For the text-containing cell, return its midpoint in (X, Y) coordinate format. 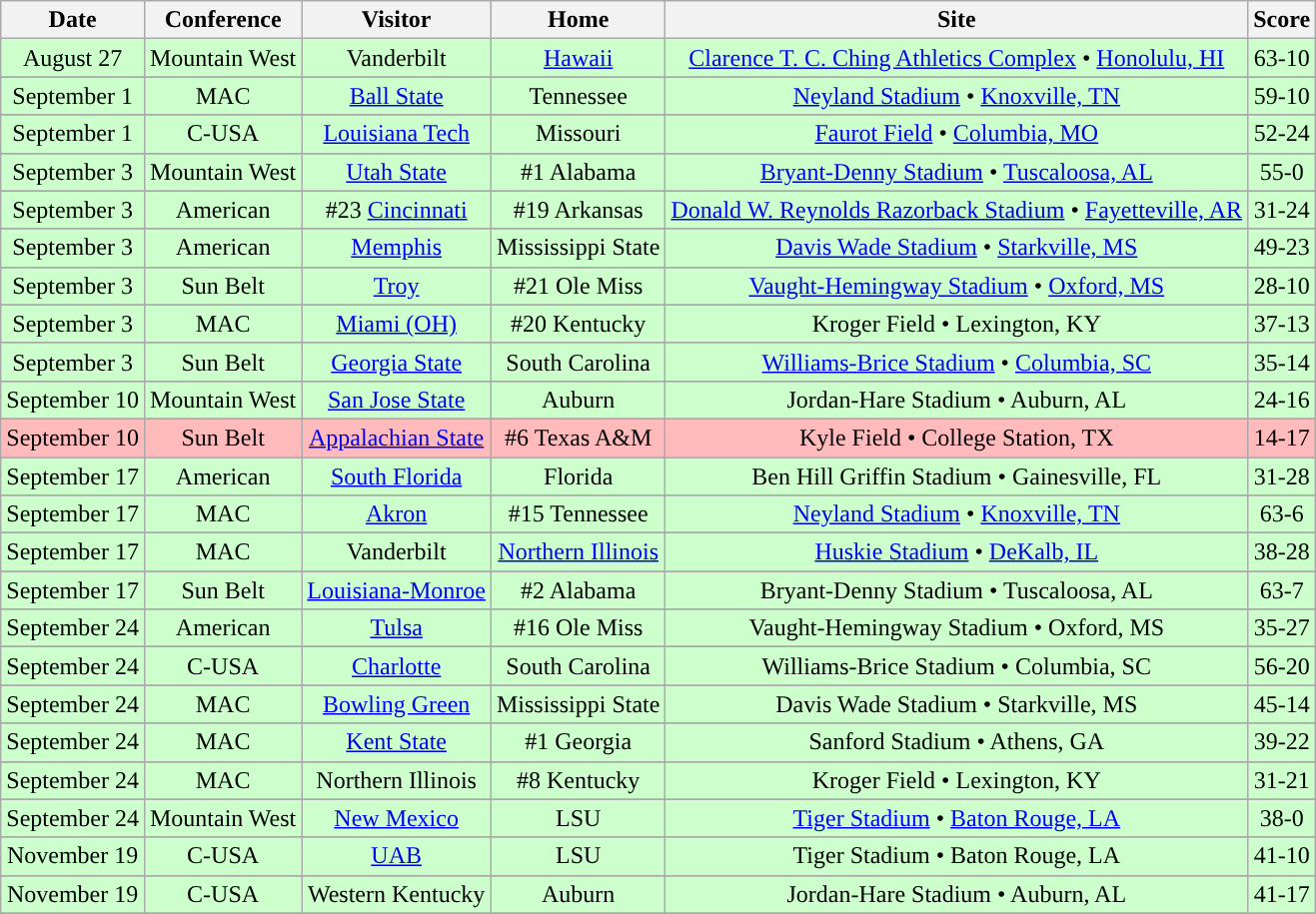
Western Kentucky (397, 894)
Huskie Stadium • DeKalb, IL (957, 552)
#21 Ole Miss (578, 286)
#16 Ole Miss (578, 628)
38-0 (1282, 818)
37-13 (1282, 324)
63-7 (1282, 590)
41-17 (1282, 894)
31-24 (1282, 210)
#15 Tennessee (578, 514)
24-16 (1282, 400)
Florida (578, 476)
#8 Kentucky (578, 780)
Visitor (397, 20)
28-10 (1282, 286)
14-17 (1282, 438)
59-10 (1282, 96)
Ben Hill Griffin Stadium • Gainesville, FL (957, 476)
UAB (397, 856)
Memphis (397, 248)
Miami (OH) (397, 324)
49-23 (1282, 248)
San Jose State (397, 400)
Score (1282, 20)
Donald W. Reynolds Razorback Stadium • Fayetteville, AR (957, 210)
#2 Alabama (578, 590)
45-14 (1282, 704)
Akron (397, 514)
#19 Arkansas (578, 210)
39-22 (1282, 742)
Site (957, 20)
Missouri (578, 134)
Date (73, 20)
35-14 (1282, 362)
August 27 (73, 58)
Tennessee (578, 96)
Tulsa (397, 628)
Appalachian State (397, 438)
Faurot Field • Columbia, MO (957, 134)
Ball State (397, 96)
#23 Cincinnati (397, 210)
Kyle Field • College Station, TX (957, 438)
55-0 (1282, 172)
Louisiana Tech (397, 134)
56-20 (1282, 666)
63-6 (1282, 514)
31-28 (1282, 476)
New Mexico (397, 818)
Sanford Stadium • Athens, GA (957, 742)
Bowling Green (397, 704)
35-27 (1282, 628)
#1 Alabama (578, 172)
38-28 (1282, 552)
63-10 (1282, 58)
Charlotte (397, 666)
Troy (397, 286)
Home (578, 20)
Conference (222, 20)
South Florida (397, 476)
Utah State (397, 172)
52-24 (1282, 134)
#20 Kentucky (578, 324)
31-21 (1282, 780)
Georgia State (397, 362)
41-10 (1282, 856)
Louisiana-Monroe (397, 590)
#6 Texas A&M (578, 438)
Hawaii (578, 58)
Clarence T. C. Ching Athletics Complex • Honolulu, HI (957, 58)
Kent State (397, 742)
#1 Georgia (578, 742)
